Detect which cell encompasses the target text, then output its (x, y) center coordinate. 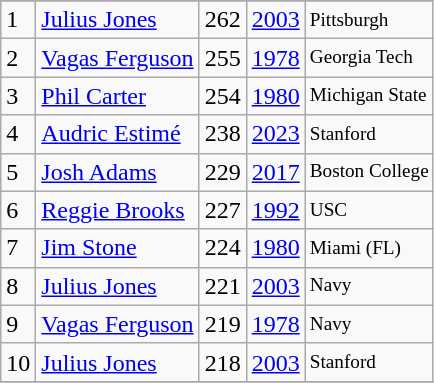
Michigan State (369, 96)
Georgia Tech (369, 58)
Phil Carter (118, 96)
2023 (276, 134)
Josh Adams (118, 172)
4 (18, 134)
10 (18, 362)
6 (18, 210)
219 (222, 324)
3 (18, 96)
254 (222, 96)
9 (18, 324)
5 (18, 172)
Audric Estimé (118, 134)
224 (222, 248)
USC (369, 210)
255 (222, 58)
221 (222, 286)
Jim Stone (118, 248)
Miami (FL) (369, 248)
1 (18, 20)
227 (222, 210)
238 (222, 134)
218 (222, 362)
262 (222, 20)
8 (18, 286)
7 (18, 248)
Pittsburgh (369, 20)
Boston College (369, 172)
Reggie Brooks (118, 210)
2017 (276, 172)
2 (18, 58)
1992 (276, 210)
229 (222, 172)
